Output the (X, Y) coordinate of the center of the cell containing the given text.  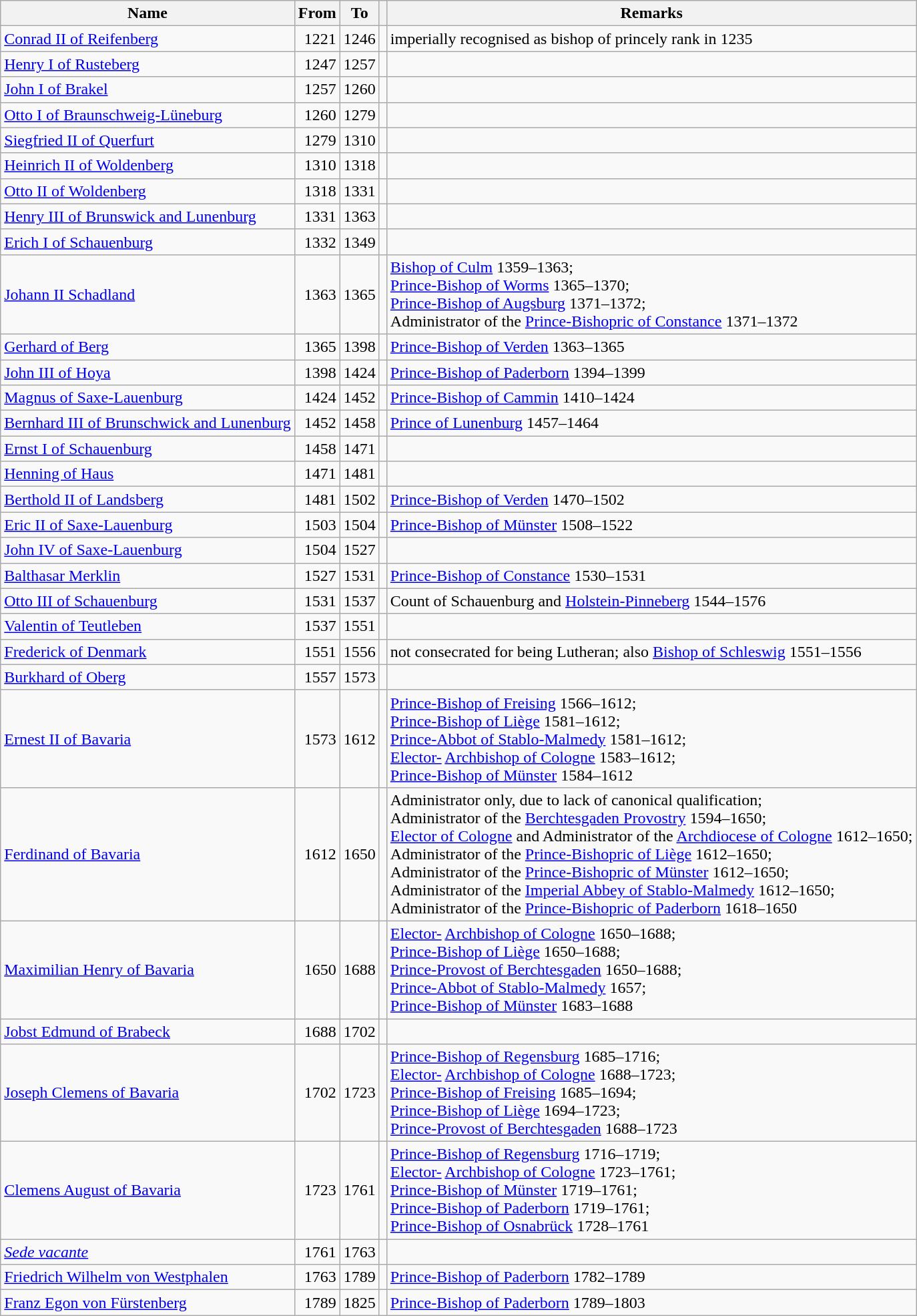
Remarks (651, 13)
Magnus of Saxe-Lauenburg (148, 398)
1349 (359, 242)
Prince-Bishop of Verden 1470–1502 (651, 499)
Sede vacante (148, 1252)
Johann II Schadland (148, 294)
Prince-Bishop of Münster 1508–1522 (651, 525)
John IV of Saxe-Lauenburg (148, 550)
1247 (317, 64)
Otto I of Braunschweig-Lüneburg (148, 115)
Franz Egon von Fürstenberg (148, 1303)
1332 (317, 242)
Heinrich II of Woldenberg (148, 166)
Jobst Edmund of Brabeck (148, 1032)
Conrad II of Reifenberg (148, 39)
John I of Brakel (148, 89)
Burkhard of Oberg (148, 677)
Prince of Lunenburg 1457–1464 (651, 423)
Friedrich Wilhelm von Westphalen (148, 1277)
Balthasar Merklin (148, 576)
Erich I of Schauenburg (148, 242)
Prince-Bishop of Paderborn 1789–1803 (651, 1303)
Berthold II of Landsberg (148, 499)
Bernhard III of Brunschwick and Lunenburg (148, 423)
Henry III of Brunswick and Lunenburg (148, 216)
Maximilian Henry of Bavaria (148, 969)
1557 (317, 677)
Prince-Bishop of Verden 1363–1365 (651, 347)
Henry I of Rusteberg (148, 64)
Gerhard of Berg (148, 347)
Otto II of Woldenberg (148, 191)
not consecrated for being Lutheran; also Bishop of Schleswig 1551–1556 (651, 652)
1556 (359, 652)
1502 (359, 499)
Henning of Haus (148, 474)
imperially recognised as bishop of princely rank in 1235 (651, 39)
1221 (317, 39)
John III of Hoya (148, 372)
Ernst I of Schauenburg (148, 449)
Prince-Bishop of Constance 1530–1531 (651, 576)
From (317, 13)
Otto III of Schauenburg (148, 601)
To (359, 13)
1503 (317, 525)
Ferdinand of Bavaria (148, 854)
Clemens August of Bavaria (148, 1190)
1246 (359, 39)
Joseph Clemens of Bavaria (148, 1093)
Prince-Bishop of Paderborn 1394–1399 (651, 372)
Count of Schauenburg and Holstein-Pinneberg 1544–1576 (651, 601)
Prince-Bishop of Paderborn 1782–1789 (651, 1277)
Frederick of Denmark (148, 652)
Name (148, 13)
Prince-Bishop of Cammin 1410–1424 (651, 398)
Ernest II of Bavaria (148, 738)
Valentin of Teutleben (148, 626)
1825 (359, 1303)
Eric II of Saxe-Lauenburg (148, 525)
Siegfried II of Querfurt (148, 140)
